Extract the [x, y] coordinate from the center of the cell holding the provided text.  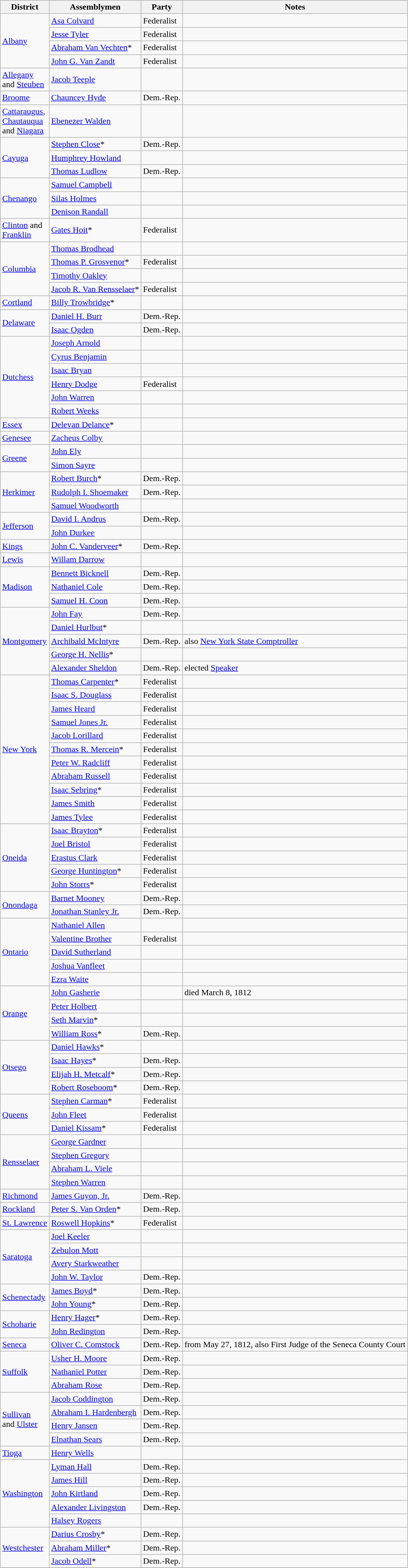
Daniel Hurlbut* [95, 627]
Roswell Hopkins* [95, 1223]
Lewis [25, 560]
District [25, 7]
Bennett Bicknell [95, 573]
Nathaniel Allen [95, 925]
Peter Holbert [95, 1006]
Lyman Hall [95, 1466]
Westchester [25, 1548]
Joel Keeler [95, 1236]
Stephen Gregory [95, 1155]
Oneida [25, 857]
Samuel Campbell [95, 185]
Nathaniel Potter [95, 1372]
Alexander Sheldon [95, 668]
John Young* [95, 1304]
George Gardner [95, 1142]
Clinton and Franklin [25, 230]
Jacob Odell* [95, 1561]
Rudolph I. Shoemaker [95, 492]
Timothy Oakley [95, 276]
Daniel Hawks* [95, 1047]
Joel Bristol [95, 844]
Isaac Bryan [95, 370]
Greene [25, 458]
Abraham Miller* [95, 1548]
Elnathan Sears [95, 1439]
William Ross* [95, 1033]
John Fay [95, 614]
John Storrs* [95, 885]
Isaac Ogden [95, 330]
Kings [25, 546]
Isaac Sebring* [95, 790]
Seneca [25, 1345]
Isaac Hayes* [95, 1060]
Ebenezer Walden [95, 121]
Jacob R. Van Rensselaer* [95, 289]
Stephen Warren [95, 1182]
Sullivan and Ulster [25, 1419]
Madison [25, 587]
Peter S. Van Orden* [95, 1209]
Willam Darrow [95, 560]
James Tylee [95, 817]
Delaware [25, 323]
Herkimer [25, 492]
James Smith [95, 803]
Chenango [25, 198]
Abraham Van Vechten* [95, 48]
Jacob Teeple [95, 80]
Daniel Kissam* [95, 1128]
Cayuga [25, 158]
John Warren [95, 397]
elected Speaker [295, 668]
David Sutherland [95, 952]
James Guyon, Jr. [95, 1196]
James Heard [95, 709]
Stephen Close* [95, 144]
Columbia [25, 269]
Abraham Rose [95, 1385]
Cortland [25, 303]
Schenectady [25, 1297]
John Redington [95, 1331]
Jesse Tyler [95, 34]
Oliver C. Comstock [95, 1345]
Joshua Vanfleet [95, 966]
Thomas Ludlow [95, 171]
Thomas P. Grosvenor* [95, 262]
Otsego [25, 1067]
Elijah H. Metcalf* [95, 1074]
Washington [25, 1493]
John Fleet [95, 1115]
Suffolk [25, 1372]
Saratoga [25, 1257]
George Huntington* [95, 871]
James Hill [95, 1480]
died March 8, 1812 [295, 993]
Isaac Brayton* [95, 830]
George H. Nellis* [95, 655]
Zebulon Mott [95, 1250]
Silas Holmes [95, 198]
Robert Weeks [95, 411]
Rensselaer [25, 1162]
Ezra Waite [95, 979]
Notes [295, 7]
Jefferson [25, 526]
Thomas Carpenter* [95, 682]
John G. Van Zandt [95, 61]
Henry Hager* [95, 1318]
Zacheus Colby [95, 438]
Seth Marvin* [95, 1020]
John Durkee [95, 533]
Onondaga [25, 905]
Allegany and Steuben [25, 80]
Jacob Lorillard [95, 736]
Nathaniel Cole [95, 587]
Ontario [25, 952]
Robert Roseboom* [95, 1088]
Stephen Carman* [95, 1101]
Barnet Mooney [95, 898]
Henry Wells [95, 1453]
Erastus Clark [95, 857]
from May 27, 1812, also First Judge of the Seneca County Court [295, 1345]
Montgomery [25, 641]
Asa Colvard [95, 21]
Daniel H. Burr [95, 316]
John W. Taylor [95, 1277]
Cyrus Benjamin [95, 357]
Joseph Arnold [95, 343]
Essex [25, 424]
David I. Andrus [95, 519]
Jonathan Stanley Jr. [95, 912]
Humphrey Howland [95, 158]
Thomas Brodhead [95, 249]
Genesee [25, 438]
Assemblymen [95, 7]
also New York State Comptroller [295, 641]
Cattaraugus, Chautauqua and Niagara [25, 121]
Schoharie [25, 1324]
Isaac S. Douglass [95, 695]
Broome [25, 98]
Abraham I. Hardenbergh [95, 1412]
Henry Jansen [95, 1426]
Denison Randall [95, 212]
Darius Crosby* [95, 1534]
Peter W. Radcliff [95, 763]
Samuel Jones Jr. [95, 722]
Chauncey Hyde [95, 98]
New York [25, 750]
Queens [25, 1115]
Dutchess [25, 377]
Party [162, 7]
Henry Dodge [95, 384]
Samuel Woodworth [95, 506]
Jacob Coddington [95, 1399]
John Kirtland [95, 1493]
Alexander Livingston [95, 1507]
Simon Sayre [95, 465]
St. Lawrence [25, 1223]
Thomas R. Mercein* [95, 749]
John Gasherie [95, 993]
Billy Trowbridge* [95, 303]
Abraham L. Viele [95, 1169]
Samuel H. Coon [95, 600]
Valentine Brother [95, 939]
Rockland [25, 1209]
John C. Vanderveer* [95, 546]
James Boyd* [95, 1290]
Usher H. Moore [95, 1358]
Albany [25, 41]
John Ely [95, 452]
Richmond [25, 1196]
Robert Burch* [95, 479]
Delevan Delance* [95, 424]
Orange [25, 1013]
Tioga [25, 1453]
Avery Starkweather [95, 1263]
Abraham Russell [95, 776]
Gates Hoit* [95, 230]
Halsey Rogers [95, 1521]
Archibald McIntyre [95, 641]
